For the text-containing cell, return its midpoint in (x, y) coordinate format. 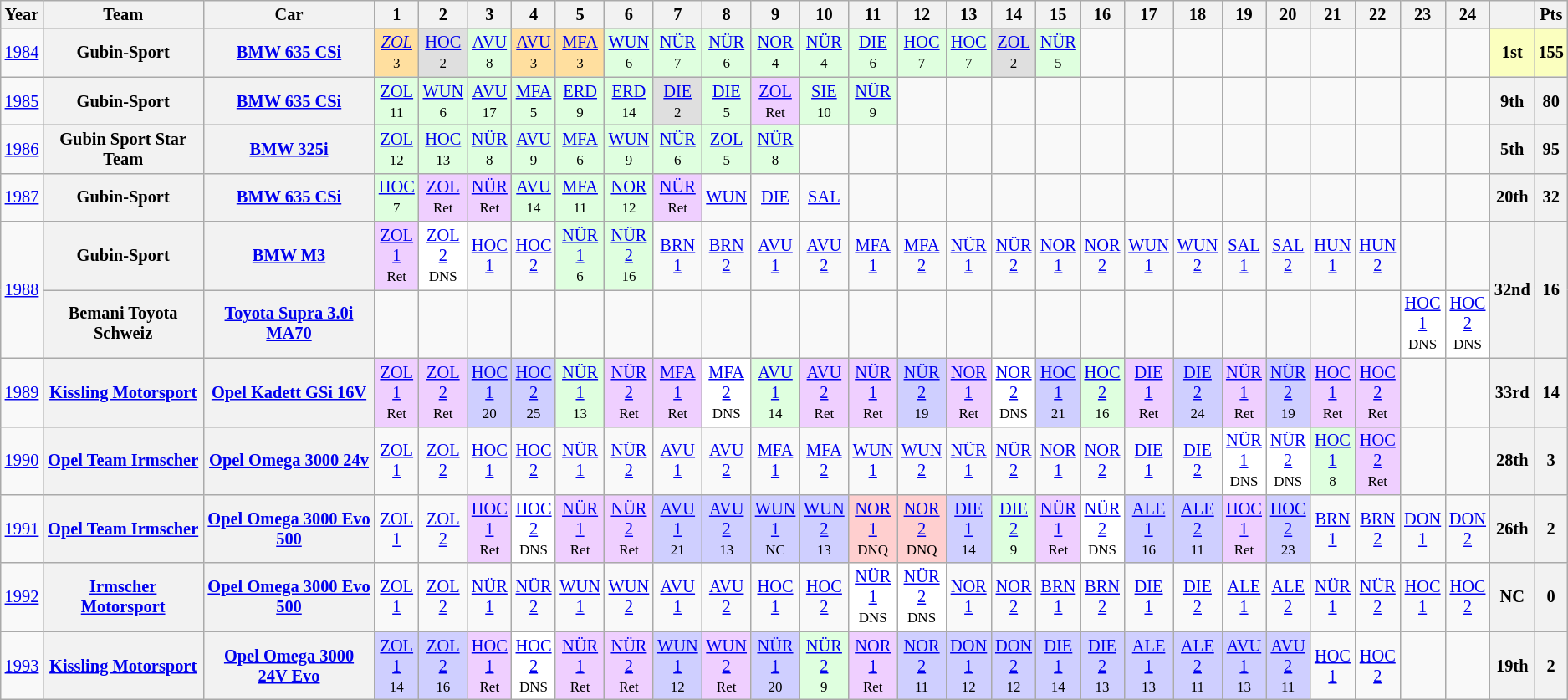
15 (1059, 14)
AVU9 (534, 149)
NOR211 (922, 666)
NOR2DNS (1014, 392)
80 (1551, 101)
NÜR29 (824, 666)
Opel Kadett GSi 16V (289, 392)
DON2 (1468, 529)
ZOL3 (396, 53)
Pts (1551, 14)
DIE5 (726, 101)
1st (1512, 53)
Gubin Sport Star Team (123, 149)
1988 (22, 289)
NOR2DNQ (922, 529)
1993 (22, 666)
ZOL216 (443, 666)
Year (22, 14)
1991 (22, 529)
ZOL5 (726, 149)
NÜR113 (580, 392)
DIE (775, 197)
1 (396, 14)
ZOL2DNS (443, 256)
AVU211 (1288, 666)
MFA6 (580, 149)
DIE224 (1198, 392)
26th (1512, 529)
6 (629, 14)
155 (1551, 53)
ZOL114 (396, 666)
Team (123, 14)
5th (1512, 149)
ALE113 (1148, 666)
18 (1198, 14)
17 (1148, 14)
NÜR120 (775, 666)
ALE2 (1288, 597)
0 (1551, 597)
AVU8 (490, 53)
HOC223 (1288, 529)
AVU14 (534, 197)
AVU113 (1244, 666)
24 (1468, 14)
Car (289, 14)
SAL (824, 197)
WUN213 (824, 529)
AVU2Ret (824, 392)
NOR4 (775, 53)
MFA11 (580, 197)
32 (1551, 197)
AVU3 (534, 53)
AVU121 (677, 529)
ZOL12 (396, 149)
DIE1Ret (1148, 392)
HOC216 (1102, 392)
AVU114 (775, 392)
HOC1DNS (1422, 324)
Irmscher Motorsport (123, 597)
HUN2 (1377, 256)
WUN (726, 197)
WUN1NC (775, 529)
MFA5 (534, 101)
DIE213 (1102, 666)
DIE6 (873, 53)
5 (580, 14)
33rd (1512, 392)
8 (726, 14)
HOC18 (1333, 461)
19 (1244, 14)
NÜR7 (677, 53)
DIE29 (1014, 529)
12 (922, 14)
SAL2 (1288, 256)
DON112 (968, 666)
19th (1512, 666)
95 (1551, 149)
1990 (22, 461)
1986 (22, 149)
MFA3 (580, 53)
ERD9 (580, 101)
AVU213 (726, 529)
NC (1512, 597)
1987 (22, 197)
ZOL11 (396, 101)
ERD14 (629, 101)
NOR1DNQ (873, 529)
21 (1333, 14)
NÜR216 (629, 256)
20 (1288, 14)
MFA2DNS (726, 392)
SAL1 (1244, 256)
Opel Omega 3000 24V Evo (289, 666)
7 (677, 14)
MFA1Ret (677, 392)
11 (873, 14)
BMW M3 (289, 256)
20th (1512, 197)
NÜR16 (580, 256)
HOC225 (534, 392)
ZOL2Ret (443, 392)
SIE10 (824, 101)
10 (824, 14)
BMW 325i (289, 149)
ALE1 (1244, 597)
HOC13 (443, 149)
NÜR4 (824, 53)
32nd (1512, 289)
WUN112 (677, 666)
HUN1 (1333, 256)
WUN9 (629, 149)
1985 (22, 101)
DON212 (1014, 666)
1992 (22, 597)
28th (1512, 461)
NÜR5 (1059, 53)
9th (1512, 101)
AVU17 (490, 101)
1989 (22, 392)
Bemani Toyota Schweiz (123, 324)
23 (1422, 14)
DON1 (1422, 529)
HOC121 (1059, 392)
ALE116 (1148, 529)
9 (775, 14)
HOC120 (490, 392)
22 (1377, 14)
13 (968, 14)
1984 (22, 53)
4 (534, 14)
NÜR9 (873, 101)
Toyota Supra 3.0i MA70 (289, 324)
WUN2Ret (726, 666)
Opel Omega 3000 24v (289, 461)
NOR12 (629, 197)
